Find where the given text appears and provide that cell's center as (x, y) coordinate. 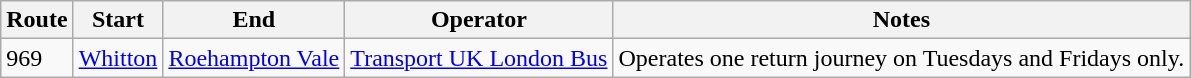
Roehampton Vale (254, 58)
Notes (902, 20)
Operates one return journey on Tuesdays and Fridays only. (902, 58)
Transport UK London Bus (479, 58)
Route (37, 20)
Whitton (118, 58)
End (254, 20)
Start (118, 20)
Operator (479, 20)
969 (37, 58)
